Search for the cell housing the specified text and yield its [X, Y] center coordinate. 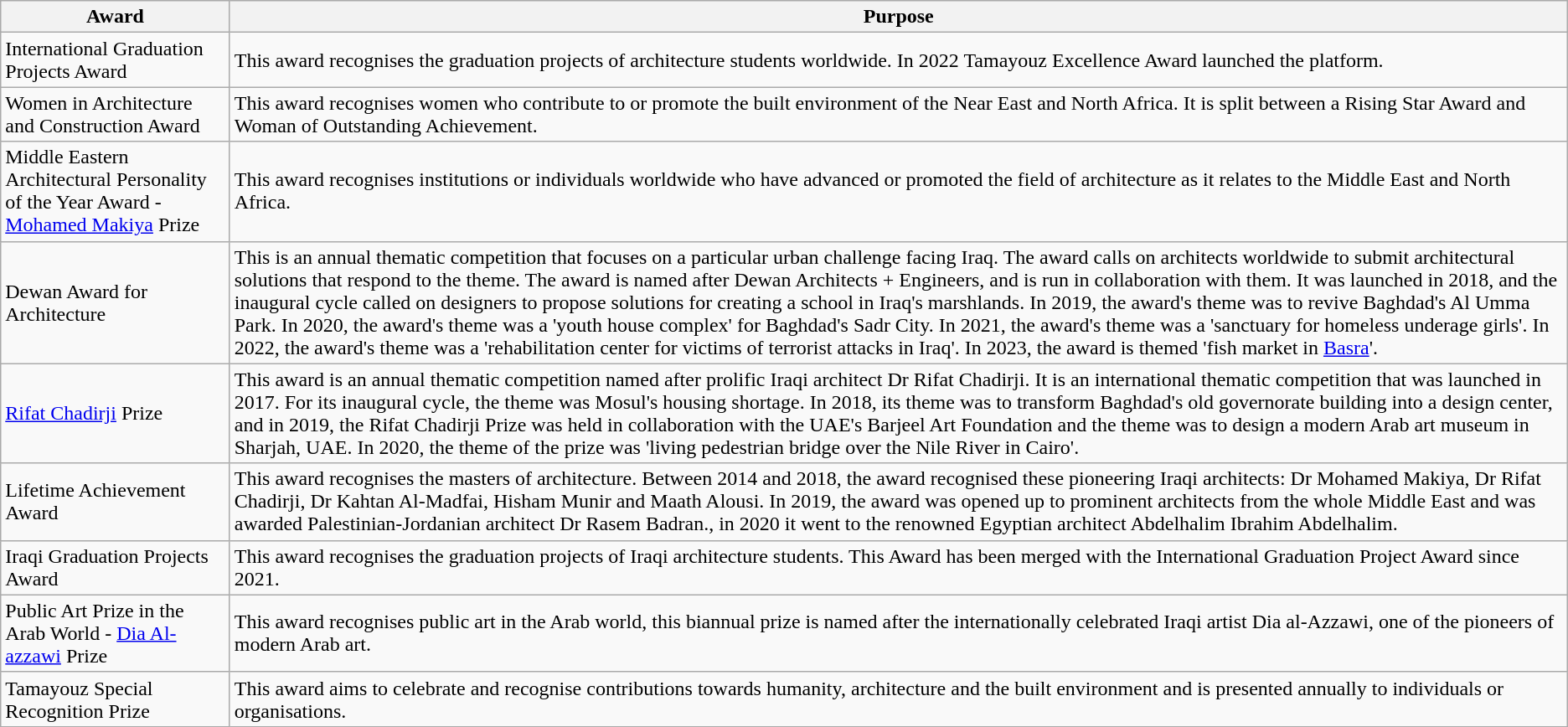
Public Art Prize in the Arab World - Dia Al-azzawi Prize [116, 633]
Middle Eastern Architectural Personality of the Year Award - Mohamed Makiya Prize [116, 191]
Dewan Award for Architecture [116, 302]
Iraqi Graduation Projects Award [116, 568]
International Graduation Projects Award [116, 60]
This award recognises the graduation projects of architecture students worldwide. In 2022 Tamayouz Excellence Award launched the platform. [898, 60]
Tamayouz Special Recognition Prize [116, 699]
Award [116, 17]
Rifat Chadirji Prize [116, 414]
Purpose [898, 17]
Lifetime Achievement Award [116, 502]
Women in Architecture and Construction Award [116, 114]
